From the cell containing the given text, extract its center point as (x, y) coordinate. 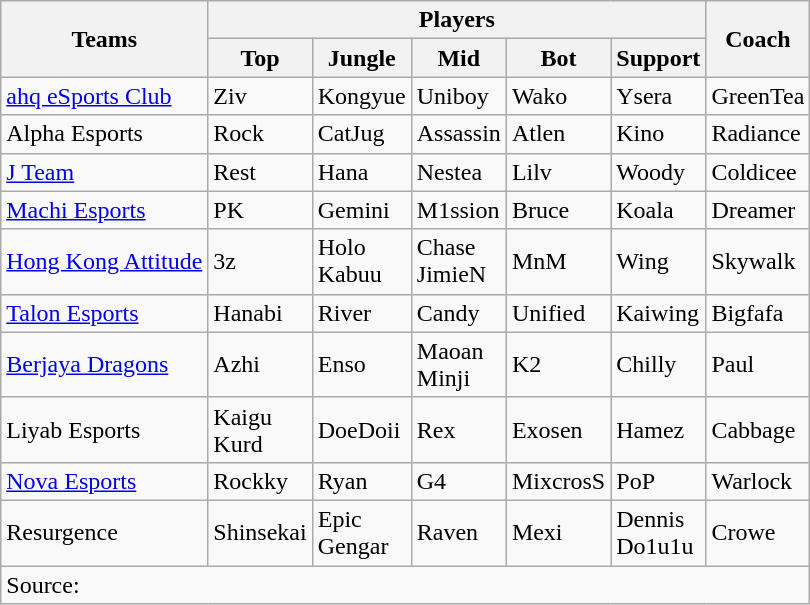
Support (658, 58)
Azhi (260, 364)
Bot (558, 58)
Rest (260, 172)
Kino (658, 134)
Dreamer (758, 210)
ahq eSports Club (104, 96)
CatJug (362, 134)
Enso (362, 364)
Dennis Do1u1u (658, 532)
Ysera (658, 96)
Rock (260, 134)
Wako (558, 96)
Players (457, 20)
Crowe (758, 532)
Woody (658, 172)
Resurgence (104, 532)
Uniboy (458, 96)
Unified (558, 313)
Nova Esports (104, 481)
Ziv (260, 96)
G4 (458, 481)
Assassin (458, 134)
GreenTea (758, 96)
Rex (458, 430)
Holo Kabuu (362, 262)
Skywalk (758, 262)
Teams (104, 39)
Koala (658, 210)
Chase JimieN (458, 262)
Mexi (558, 532)
Gemini (362, 210)
J Team (104, 172)
Top (260, 58)
Liyab Esports (104, 430)
Alpha Esports (104, 134)
Hamez (658, 430)
Exosen (558, 430)
Maoan Minji (458, 364)
Paul (758, 364)
Raven (458, 532)
Epic Gengar (362, 532)
Nestea (458, 172)
River (362, 313)
Radiance (758, 134)
3z (260, 262)
Machi Esports (104, 210)
Candy (458, 313)
PK (260, 210)
Coach (758, 39)
Mid (458, 58)
Coldicee (758, 172)
Hong Kong Attitude (104, 262)
Talon Esports (104, 313)
Jungle (362, 58)
DoeDoii (362, 430)
Bruce (558, 210)
Warlock (758, 481)
Kaigu Kurd (260, 430)
Cabbage (758, 430)
Kaiwing (658, 313)
K2 (558, 364)
M1ssion (458, 210)
MnM (558, 262)
PoP (658, 481)
Berjaya Dragons (104, 364)
Atlen (558, 134)
Hana (362, 172)
Wing (658, 262)
Rockky (260, 481)
Hanabi (260, 313)
Lilv (558, 172)
Kongyue (362, 96)
MixcrosS (558, 481)
Ryan (362, 481)
Bigfafa (758, 313)
Source: (406, 585)
Shinsekai (260, 532)
Chilly (658, 364)
